Return (x, y) of the center of cell containing provided text 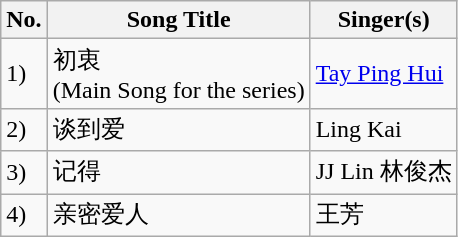
4) (24, 216)
Ling Kai (384, 130)
1) (24, 74)
记得 (178, 172)
Singer(s) (384, 20)
3) (24, 172)
2) (24, 130)
Tay Ping Hui (384, 74)
谈到爱 (178, 130)
亲密爱人 (178, 216)
JJ Lin 林俊杰 (384, 172)
Song Title (178, 20)
王芳 (384, 216)
初衷 (Main Song for the series) (178, 74)
No. (24, 20)
